Output the (X, Y) coordinate of the center of the cell containing the given text.  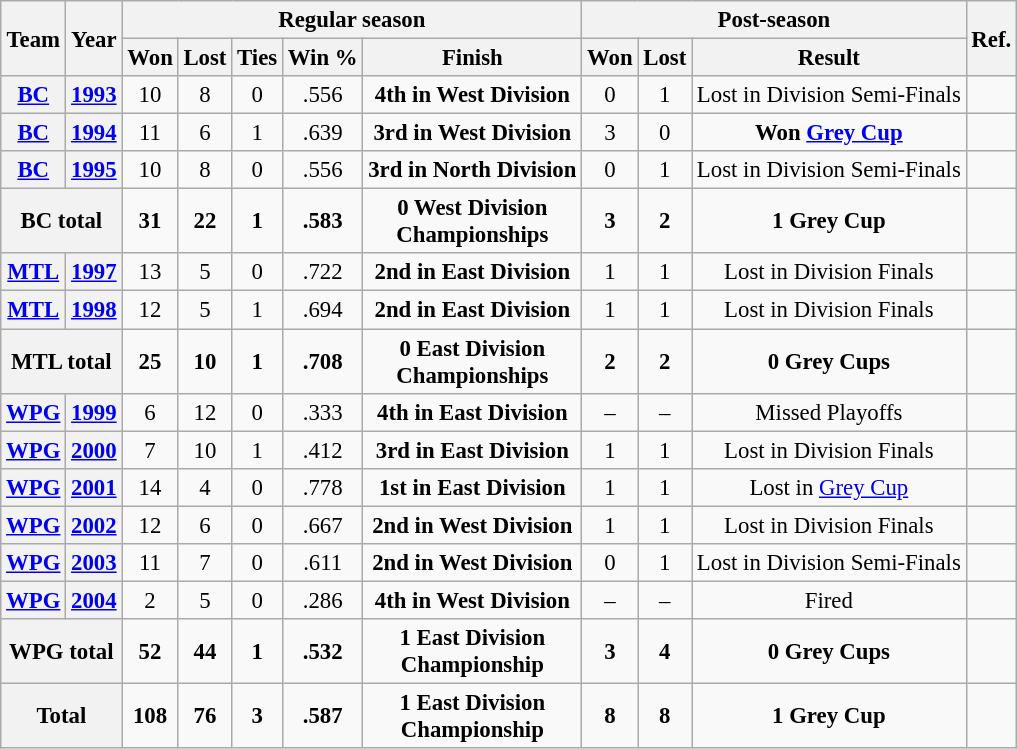
2001 (94, 487)
.639 (322, 133)
3rd in West Division (472, 133)
Ties (258, 58)
Post-season (774, 20)
.611 (322, 563)
13 (150, 273)
76 (205, 716)
.722 (322, 273)
.708 (322, 362)
1993 (94, 95)
1997 (94, 273)
Regular season (352, 20)
0 East DivisionChampionships (472, 362)
44 (205, 652)
1995 (94, 170)
Ref. (991, 38)
Lost in Grey Cup (829, 487)
.778 (322, 487)
2004 (94, 600)
3rd in East Division (472, 450)
Finish (472, 58)
Won Grey Cup (829, 133)
22 (205, 222)
3rd in North Division (472, 170)
2000 (94, 450)
WPG total (62, 652)
1998 (94, 310)
.532 (322, 652)
.333 (322, 412)
.412 (322, 450)
2002 (94, 525)
MTL total (62, 362)
Total (62, 716)
.587 (322, 716)
0 West DivisionChampionships (472, 222)
.694 (322, 310)
Team (34, 38)
4th in East Division (472, 412)
Missed Playoffs (829, 412)
.583 (322, 222)
1994 (94, 133)
.286 (322, 600)
1999 (94, 412)
31 (150, 222)
Year (94, 38)
.667 (322, 525)
BC total (62, 222)
25 (150, 362)
14 (150, 487)
Fired (829, 600)
52 (150, 652)
Result (829, 58)
2003 (94, 563)
108 (150, 716)
Win % (322, 58)
1st in East Division (472, 487)
